Extract the (X, Y) coordinate from the center of the cell holding the provided text.  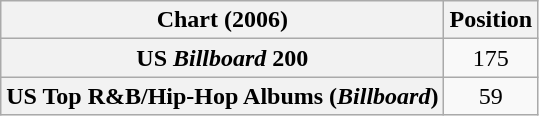
Position (491, 20)
175 (491, 58)
US Top R&B/Hip-Hop Albums (Billboard) (222, 96)
US Billboard 200 (222, 58)
59 (491, 96)
Chart (2006) (222, 20)
